Output the [x, y] coordinate of the center of the cell containing the given text.  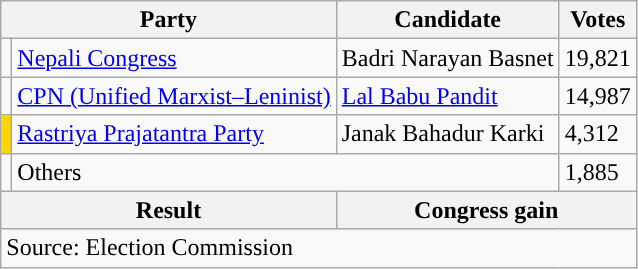
Votes [598, 20]
Lal Babu Pandit [448, 96]
Others [286, 172]
Source: Election Commission [318, 248]
4,312 [598, 134]
Congress gain [486, 210]
Party [168, 20]
Janak Bahadur Karki [448, 134]
19,821 [598, 58]
1,885 [598, 172]
Rastriya Prajatantra Party [174, 134]
Result [168, 210]
Badri Narayan Basnet [448, 58]
14,987 [598, 96]
Nepali Congress [174, 58]
Candidate [448, 20]
CPN (Unified Marxist–Leninist) [174, 96]
